From the cell containing the given text, extract its center point as [X, Y] coordinate. 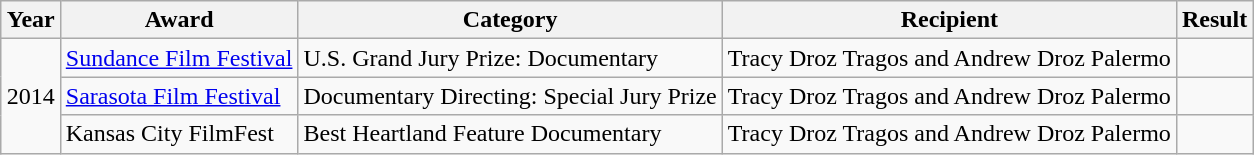
Documentary Directing: Special Jury Prize [510, 96]
Best Heartland Feature Documentary [510, 134]
Result [1214, 20]
Recipient [949, 20]
Sundance Film Festival [179, 58]
Kansas City FilmFest [179, 134]
U.S. Grand Jury Prize: Documentary [510, 58]
Sarasota Film Festival [179, 96]
Year [30, 20]
Award [179, 20]
2014 [30, 96]
Category [510, 20]
